Return the [X, Y] coordinate for the center point of the cell that contains the specified text.  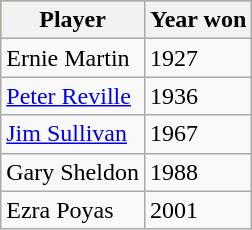
2001 [198, 210]
1936 [198, 96]
1988 [198, 172]
Ernie Martin [73, 58]
Year won [198, 20]
Player [73, 20]
1927 [198, 58]
Jim Sullivan [73, 134]
Gary Sheldon [73, 172]
1967 [198, 134]
Peter Reville [73, 96]
Ezra Poyas [73, 210]
